Capture the cell that displays the provided text and extract its [X, Y] central coordinate. 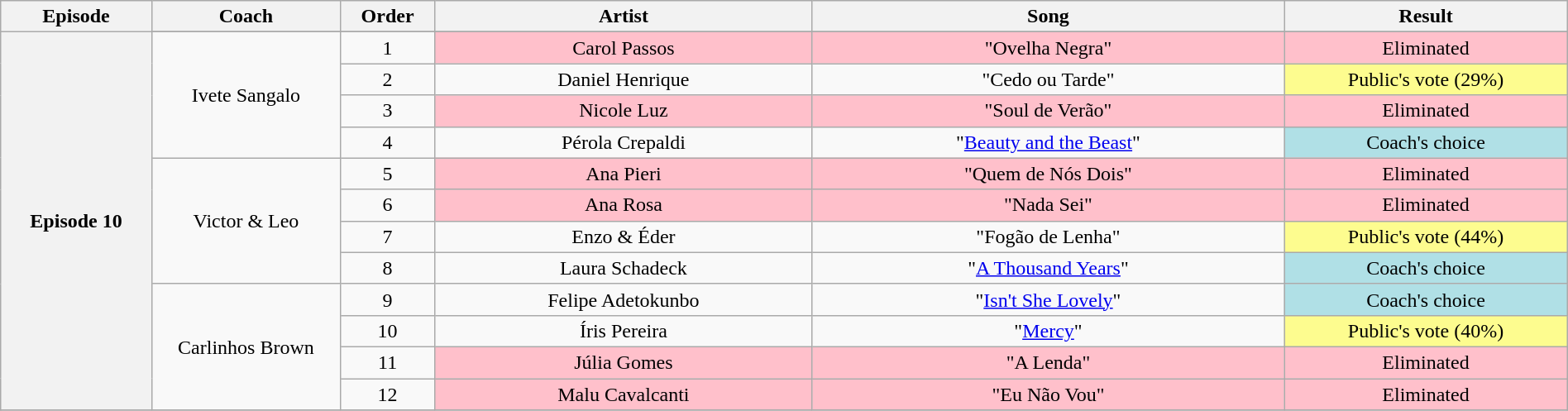
Victor & Leo [246, 221]
9 [388, 299]
12 [388, 394]
"Cedo ou Tarde" [1049, 79]
8 [388, 268]
"Ovelha Negra" [1049, 48]
Felipe Adetokunbo [624, 299]
6 [388, 205]
"Soul de Verão" [1049, 111]
4 [388, 142]
"Quem de Nós Dois" [1049, 174]
Order [388, 17]
"Mercy" [1049, 331]
Public's vote (29%) [1426, 79]
3 [388, 111]
"A Thousand Years" [1049, 268]
2 [388, 79]
"Nada Sei" [1049, 205]
5 [388, 174]
Enzo & Éder [624, 237]
1 [388, 48]
Laura Schadeck [624, 268]
Result [1426, 17]
Episode 10 [76, 222]
Nicole Luz [624, 111]
Ana Rosa [624, 205]
Pérola Crepaldi [624, 142]
Carlinhos Brown [246, 346]
Carol Passos [624, 48]
Song [1049, 17]
Episode [76, 17]
7 [388, 237]
Artist [624, 17]
11 [388, 362]
"Fogão de Lenha" [1049, 237]
"A Lenda" [1049, 362]
Coach [246, 17]
"Isn't She Lovely" [1049, 299]
10 [388, 331]
Public's vote (40%) [1426, 331]
Júlia Gomes [624, 362]
Daniel Henrique [624, 79]
"Beauty and the Beast" [1049, 142]
Public's vote (44%) [1426, 237]
"Eu Não Vou" [1049, 394]
Malu Cavalcanti [624, 394]
Íris Pereira [624, 331]
Ivete Sangalo [246, 95]
Ana Pieri [624, 174]
